Pinpoint the cell where the given text exists, returning its (x, y) midpoint coordinate. 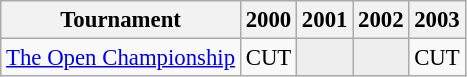
2001 (325, 20)
2000 (268, 20)
The Open Championship (121, 58)
2003 (437, 20)
Tournament (121, 20)
2002 (381, 20)
